Scan for the cell matching the given text and deliver its (x, y) coordinate at center. 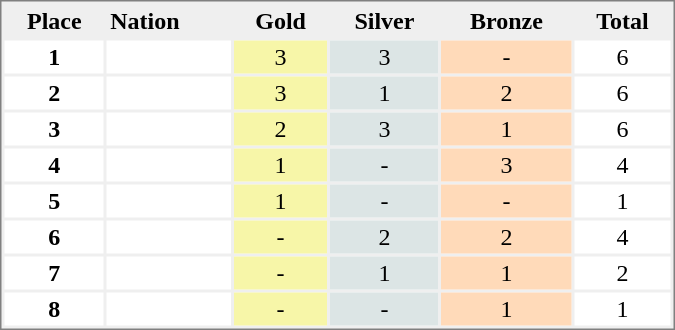
Total (622, 20)
8 (54, 308)
Gold (280, 20)
Silver (384, 20)
7 (54, 272)
Nation (169, 20)
Place (54, 20)
5 (54, 200)
Bronze (507, 20)
